Scan for the cell matching the given text and deliver its [X, Y] coordinate at center. 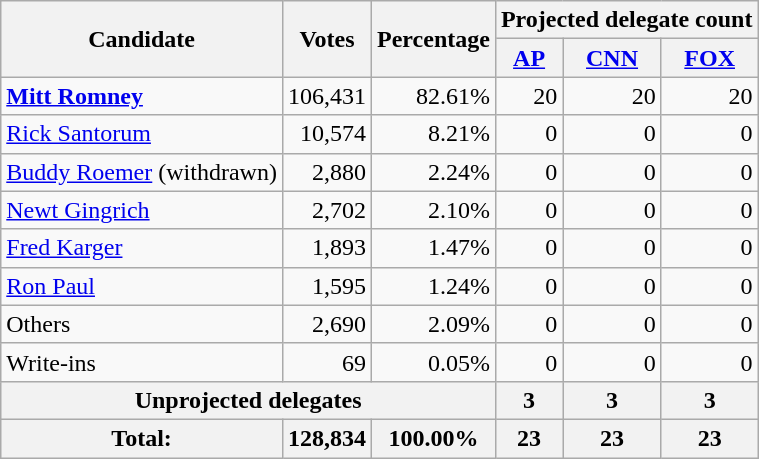
Unprojected delegates [248, 400]
FOX [710, 58]
2.09% [434, 324]
2,702 [326, 210]
1,595 [326, 286]
69 [326, 362]
Percentage [434, 39]
Fred Karger [142, 248]
2,690 [326, 324]
2,880 [326, 172]
Total: [142, 438]
2.24% [434, 172]
82.61% [434, 96]
AP [528, 58]
128,834 [326, 438]
Others [142, 324]
Votes [326, 39]
1,893 [326, 248]
106,431 [326, 96]
Mitt Romney [142, 96]
Buddy Roemer (withdrawn) [142, 172]
0.05% [434, 362]
100.00% [434, 438]
Newt Gingrich [142, 210]
Write-ins [142, 362]
Ron Paul [142, 286]
Candidate [142, 39]
Projected delegate count [626, 20]
1.47% [434, 248]
10,574 [326, 134]
8.21% [434, 134]
2.10% [434, 210]
1.24% [434, 286]
Rick Santorum [142, 134]
CNN [612, 58]
